Return (X, Y) of the center of cell containing provided text 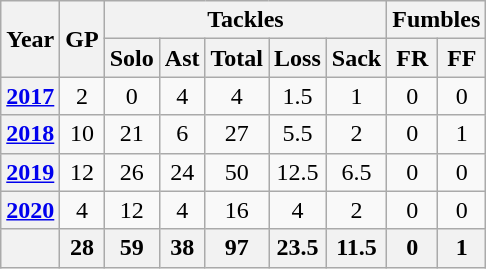
FF (462, 58)
59 (132, 248)
Solo (132, 58)
23.5 (298, 248)
Year (30, 39)
1.5 (298, 96)
2019 (30, 172)
24 (182, 172)
11.5 (356, 248)
Fumbles (436, 20)
26 (132, 172)
2020 (30, 210)
Total (237, 58)
12.5 (298, 172)
10 (82, 134)
Ast (182, 58)
Tackles (246, 20)
21 (132, 134)
27 (237, 134)
6.5 (356, 172)
97 (237, 248)
GP (82, 39)
28 (82, 248)
50 (237, 172)
Loss (298, 58)
FR (412, 58)
Sack (356, 58)
6 (182, 134)
5.5 (298, 134)
2017 (30, 96)
2018 (30, 134)
38 (182, 248)
16 (237, 210)
